Provide the (X, Y) coordinate of the cell's center where the given text is located.  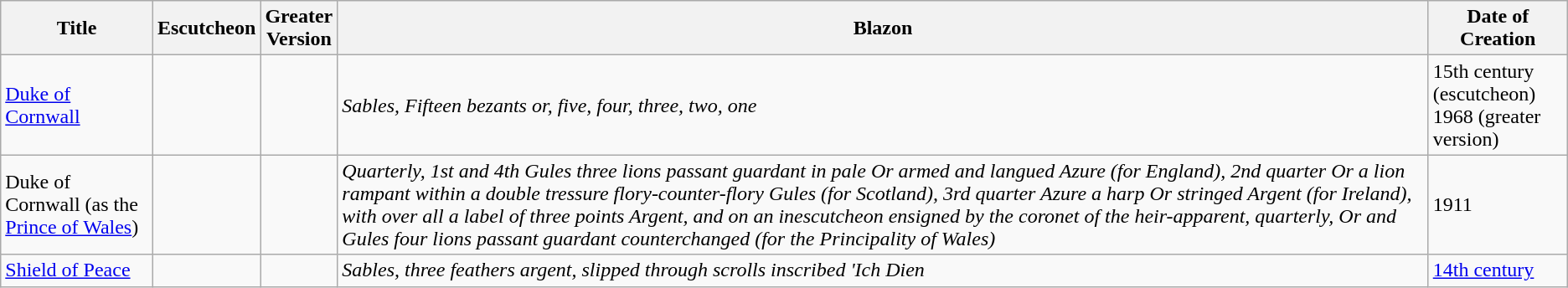
Escutcheon (206, 28)
Sables, Fifteen bezants or, five, four, three, two, one (883, 105)
Date of Creation (1498, 28)
Duke of Cornwall (77, 105)
Blazon (883, 28)
15th century (escutcheon)1968 (greater version) (1498, 105)
Title (77, 28)
Duke of Cornwall (as the Prince of Wales) (77, 204)
Greater Version (299, 28)
1911 (1498, 204)
Sables, three feathers argent, slipped through scrolls inscribed 'Ich Dien (883, 270)
Shield of Peace (77, 270)
14th century (1498, 270)
